Pinpoint the cell where the given text exists, returning its (x, y) midpoint coordinate. 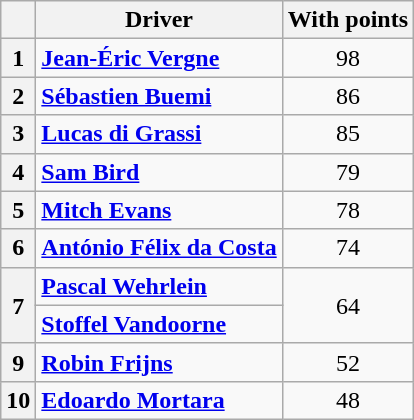
85 (348, 134)
86 (348, 96)
Lucas di Grassi (159, 134)
Sam Bird (159, 172)
5 (18, 210)
79 (348, 172)
With points (348, 20)
Robin Frijns (159, 362)
7 (18, 305)
98 (348, 58)
1 (18, 58)
52 (348, 362)
4 (18, 172)
64 (348, 305)
Mitch Evans (159, 210)
Driver (159, 20)
Jean-Éric Vergne (159, 58)
10 (18, 400)
48 (348, 400)
9 (18, 362)
2 (18, 96)
3 (18, 134)
74 (348, 248)
Sébastien Buemi (159, 96)
Edoardo Mortara (159, 400)
6 (18, 248)
Pascal Wehrlein (159, 286)
Stoffel Vandoorne (159, 324)
78 (348, 210)
António Félix da Costa (159, 248)
